Return [x, y] of the center of cell containing provided text 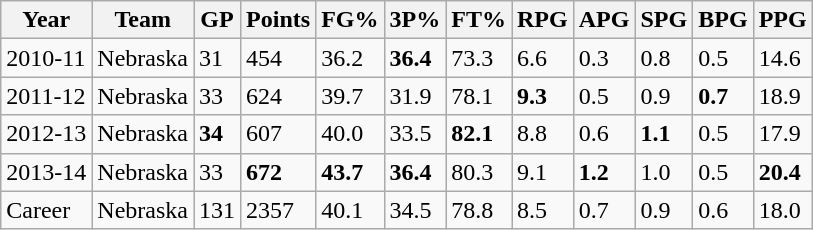
36.2 [350, 58]
31.9 [415, 96]
9.3 [543, 96]
Career [46, 210]
131 [218, 210]
0.8 [664, 58]
APG [604, 20]
607 [278, 134]
2011-12 [46, 96]
17.9 [782, 134]
SPG [664, 20]
3P% [415, 20]
624 [278, 96]
Points [278, 20]
18.9 [782, 96]
78.8 [479, 210]
BPG [723, 20]
9.1 [543, 172]
20.4 [782, 172]
80.3 [479, 172]
6.6 [543, 58]
39.7 [350, 96]
1.2 [604, 172]
18.0 [782, 210]
2012-13 [46, 134]
0.3 [604, 58]
1.1 [664, 134]
43.7 [350, 172]
Year [46, 20]
73.3 [479, 58]
8.8 [543, 134]
2010-11 [46, 58]
2013-14 [46, 172]
40.0 [350, 134]
40.1 [350, 210]
2357 [278, 210]
34.5 [415, 210]
82.1 [479, 134]
31 [218, 58]
1.0 [664, 172]
PPG [782, 20]
672 [278, 172]
FT% [479, 20]
14.6 [782, 58]
FG% [350, 20]
Team [143, 20]
GP [218, 20]
8.5 [543, 210]
RPG [543, 20]
34 [218, 134]
78.1 [479, 96]
33.5 [415, 134]
454 [278, 58]
